Return (x, y) of the center of cell containing provided text 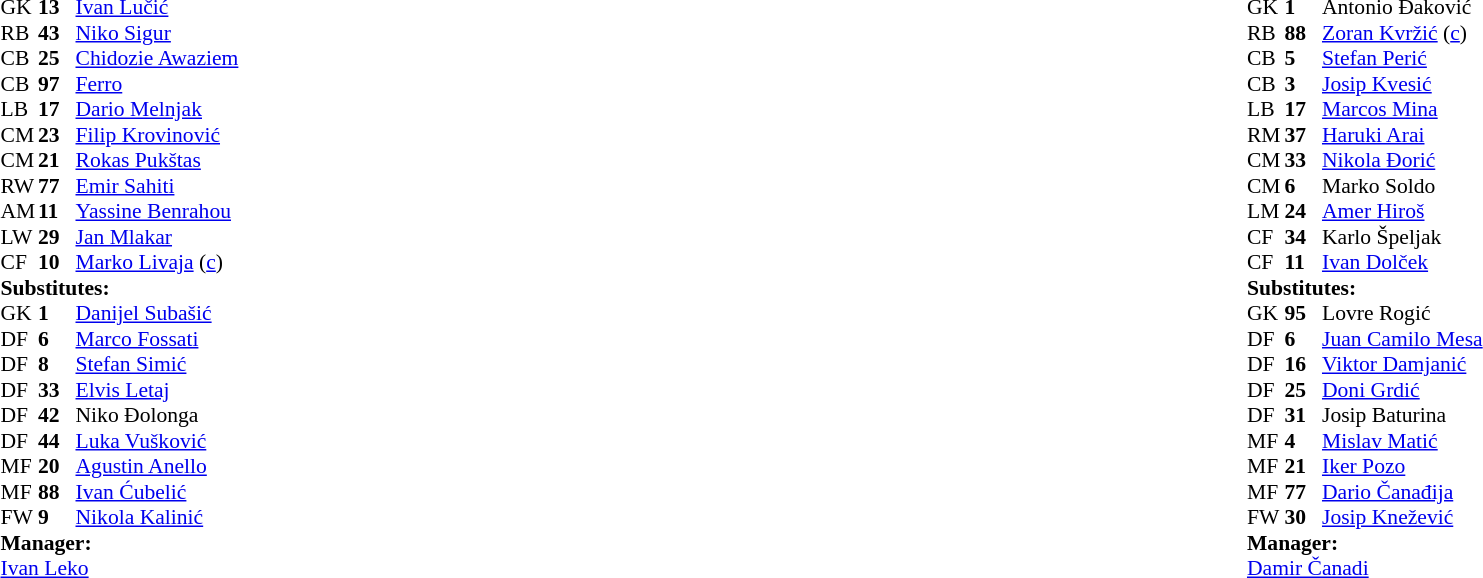
LW (19, 237)
44 (57, 441)
Nikola Kalinić (158, 517)
23 (57, 135)
Viktor Damjanić (1402, 365)
9 (57, 517)
37 (1303, 135)
42 (57, 415)
Luka Vušković (158, 441)
29 (57, 237)
10 (57, 263)
Danijel Subašić (158, 313)
95 (1303, 313)
Lovre Rogić (1402, 313)
Ivan Ćubelić (158, 492)
Josip Baturina (1402, 415)
RW (19, 186)
Mislav Matić (1402, 441)
Dario Čanađija (1402, 492)
Marko Soldo (1402, 186)
Jan Mlakar (158, 237)
Haruki Arai (1402, 135)
Josip Kvesić (1402, 84)
Ferro (158, 84)
Chidozie Awaziem (158, 59)
Dario Melnjak (158, 109)
Iker Pozo (1402, 467)
LM (1266, 211)
31 (1303, 415)
Emir Sahiti (158, 186)
Yassine Benrahou (158, 211)
43 (57, 33)
RM (1266, 135)
97 (57, 84)
Marcos Mina (1402, 109)
Marco Fossati (158, 339)
Stefan Simić (158, 365)
Zoran Kvržić (c) (1402, 33)
Josip Knežević (1402, 517)
Niko Sigur (158, 33)
Elvis Letaj (158, 390)
Ivan Dolček (1402, 263)
Juan Camilo Mesa (1402, 339)
1 (57, 313)
8 (57, 365)
20 (57, 467)
Karlo Špeljak (1402, 237)
AM (19, 211)
Agustin Anello (158, 467)
Marko Livaja (c) (158, 263)
Amer Hiroš (1402, 211)
Rokas Pukštas (158, 161)
30 (1303, 517)
34 (1303, 237)
24 (1303, 211)
Stefan Perić (1402, 59)
Niko Đolonga (158, 415)
Filip Krovinović (158, 135)
16 (1303, 365)
4 (1303, 441)
Doni Grdić (1402, 390)
5 (1303, 59)
Nikola Đorić (1402, 161)
3 (1303, 84)
